Determine the (x, y) coordinate at the center of the cell enclosing the given text.  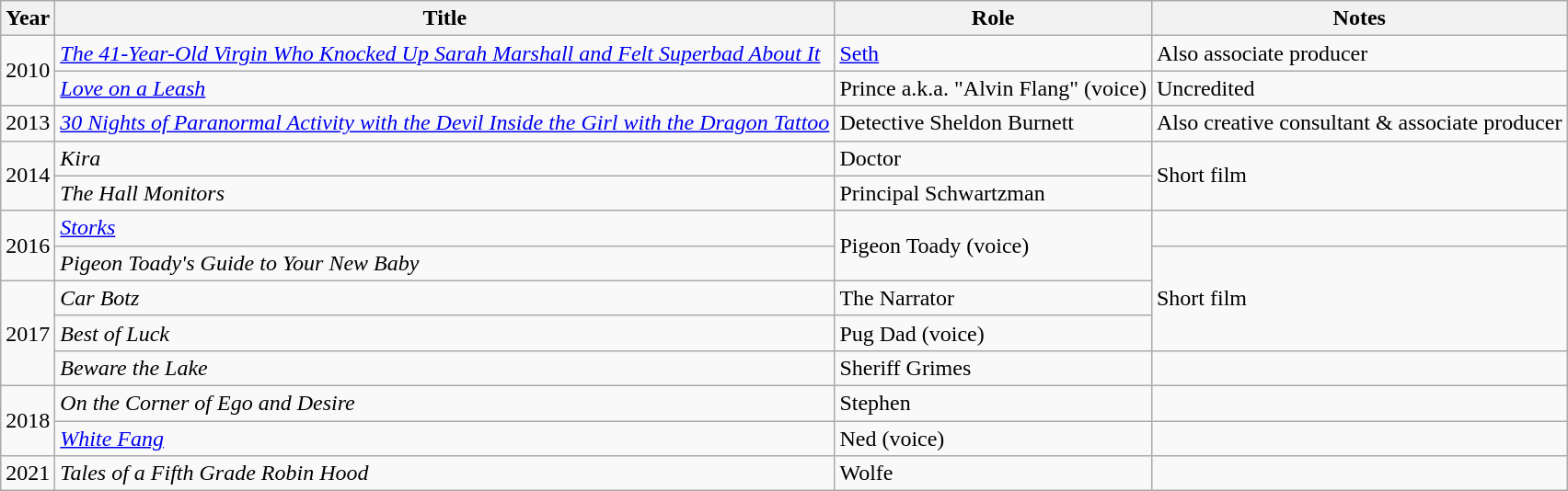
2018 (28, 420)
Year (28, 18)
Principal Schwartzman (994, 193)
2014 (28, 176)
Love on a Leash (445, 88)
Wolfe (994, 474)
Beware the Lake (445, 368)
Pigeon Toady's Guide to Your New Baby (445, 263)
Also creative consultant & associate producer (1359, 123)
Seth (994, 53)
Prince a.k.a. "Alvin Flang" (voice) (994, 88)
30 Nights of Paranormal Activity with the Devil Inside the Girl with the Dragon Tattoo (445, 123)
Uncredited (1359, 88)
Title (445, 18)
Kira (445, 158)
Car Botz (445, 298)
Stephen (994, 403)
The Narrator (994, 298)
Pigeon Toady (voice) (994, 245)
Doctor (994, 158)
2010 (28, 71)
Role (994, 18)
2021 (28, 474)
Best of Luck (445, 333)
Notes (1359, 18)
Sheriff Grimes (994, 368)
On the Corner of Ego and Desire (445, 403)
Detective Sheldon Burnett (994, 123)
2016 (28, 245)
White Fang (445, 439)
Also associate producer (1359, 53)
2017 (28, 333)
Tales of a Fifth Grade Robin Hood (445, 474)
Storks (445, 228)
Pug Dad (voice) (994, 333)
The Hall Monitors (445, 193)
2013 (28, 123)
Ned (voice) (994, 439)
The 41-Year-Old Virgin Who Knocked Up Sarah Marshall and Felt Superbad About It (445, 53)
